Extract the [x, y] coordinate from the center of the cell holding the provided text.  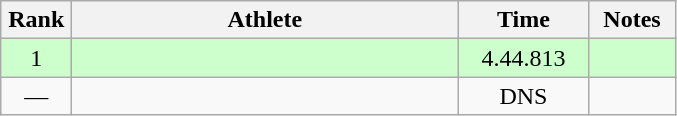
1 [36, 58]
Athlete [265, 20]
4.44.813 [524, 58]
Rank [36, 20]
Notes [632, 20]
— [36, 96]
Time [524, 20]
DNS [524, 96]
